Determine the [X, Y] coordinate at the center of the cell enclosing the given text.  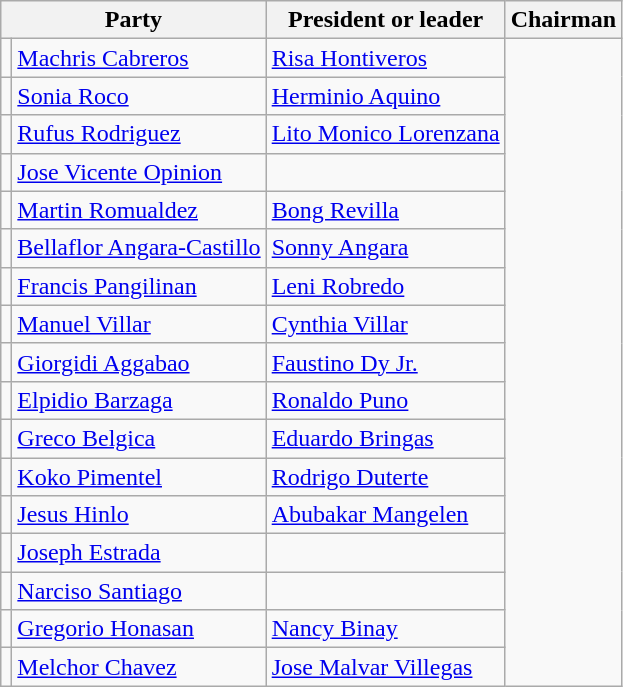
Martin Romualdez [139, 210]
Narciso Santiago [139, 591]
President or leader [386, 20]
Abubakar Mangelen [386, 515]
Melchor Chavez [139, 667]
Bong Revilla [386, 210]
Joseph Estrada [139, 553]
Sonia Roco [139, 96]
Sonny Angara [386, 248]
Rodrigo Duterte [386, 477]
Cynthia Villar [386, 324]
Jose Vicente Opinion [139, 172]
Rufus Rodriguez [139, 134]
Greco Belgica [139, 438]
Faustino Dy Jr. [386, 362]
Francis Pangilinan [139, 286]
Gregorio Honasan [139, 629]
Jesus Hinlo [139, 515]
Koko Pimentel [139, 477]
Giorgidi Aggabao [139, 362]
Herminio Aquino [386, 96]
Bellaflor Angara-Castillo [139, 248]
Leni Robredo [386, 286]
Risa Hontiveros [386, 58]
Elpidio Barzaga [139, 400]
Jose Malvar Villegas [386, 667]
Eduardo Bringas [386, 438]
Machris Cabreros [139, 58]
Ronaldo Puno [386, 400]
Lito Monico Lorenzana [386, 134]
Nancy Binay [386, 629]
Manuel Villar [139, 324]
Chairman [563, 20]
Party [134, 20]
